Detect which cell encompasses the target text, then output its (X, Y) center coordinate. 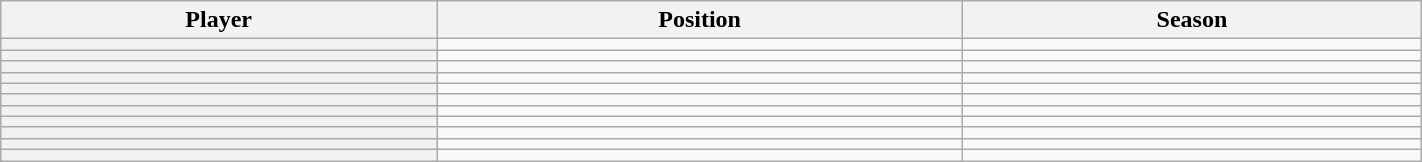
Player (219, 20)
Season (1192, 20)
Position (700, 20)
